Detect which cell encompasses the target text, then output its (X, Y) center coordinate. 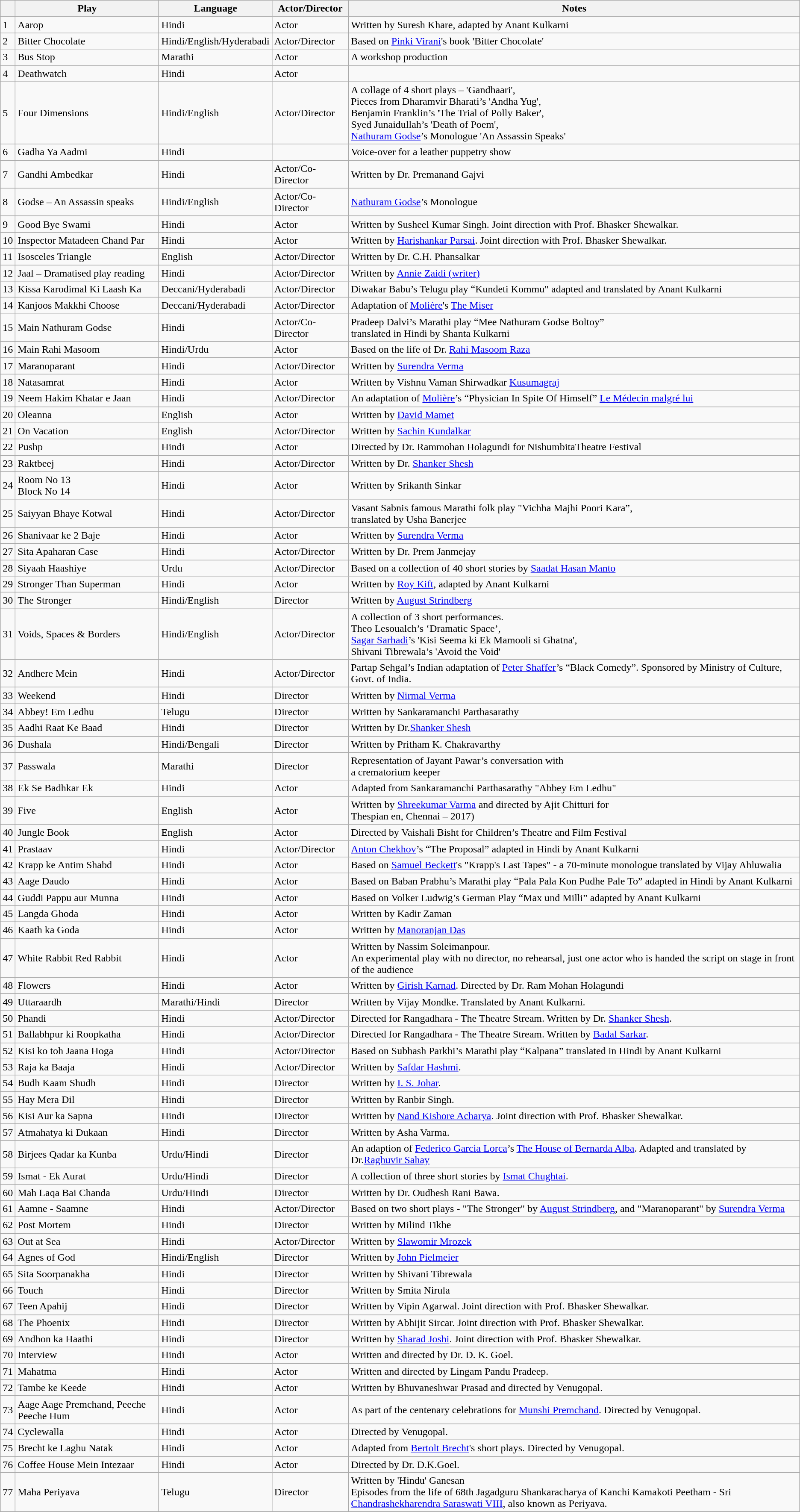
Written by Girish Karnad. Directed by Dr. Ram Mohan Holagundi (574, 986)
22 (8, 447)
Hindi/Urdu (215, 350)
Based on the life of Dr. Rahi Masoom Raza (574, 350)
Written by Kadir Zaman (574, 914)
Good Bye Swami (87, 224)
70 (8, 1355)
Krapp ke Antim Shabd (87, 865)
Siyaah Haashiye (87, 568)
24 (8, 486)
Brecht ke Laghu Natak (87, 1448)
Uttaraardh (87, 1002)
4 (8, 74)
Deathwatch (87, 74)
Flowers (87, 986)
Pradeep Dalvi’s Marathi play “Mee Nathuram Godse Boltoy” translated in Hindi by Shanta Kulkarni (574, 327)
Written by Shivani Tibrewala (574, 1274)
Written by Harishankar Parsai. Joint direction with Prof. Bhasker Shewalkar. (574, 240)
Voids, Spaces & Borders (87, 634)
Written by Dr. C.H. Phansalkar (574, 256)
74 (8, 1432)
Written by Safdar Hashmi. (574, 1067)
Written and directed by Lingam Pandu Pradeep. (574, 1371)
45 (8, 914)
Hay Mera Dil (87, 1099)
Written by Ranbir Singh. (574, 1099)
Touch (87, 1290)
Written by August Strindberg (574, 601)
Coffee House Mein Intezaar (87, 1464)
Agnes of God (87, 1258)
Voice-over for a leather puppetry show (574, 152)
Main Nathuram Godse (87, 327)
Adapted from Bertolt Brecht's short plays. Directed by Venugopal. (574, 1448)
Birjees Qadar ka Kunba (87, 1154)
Based on Baban Prabhu’s Marathi play “Pala Pala Kon Pudhe Pale To” adapted in Hindi by Anant Kulkarni (574, 881)
Based on Subhash Parkhi’s Marathi play “Kalpana” translated in Hindi by Anant Kulkarni (574, 1051)
7 (8, 174)
Post Mortem (87, 1225)
27 (8, 551)
Pushp (87, 447)
Written by Dr.Shanker Shesh (574, 728)
Written by Slawomir Mrozek (574, 1241)
29 (8, 584)
A collection of three short stories by Ismat Chughtai. (574, 1176)
Maranoparant (87, 366)
72 (8, 1388)
Interview (87, 1355)
On Vacation (87, 431)
Kanjoos Makkhi Choose (87, 306)
Main Rahi Masoom (87, 350)
Gandhi Ambedkar (87, 174)
Written by Nand Kishore Acharya. Joint direction with Prof. Bhasker Shewalkar. (574, 1116)
Anton Chekhov’s “The Proposal” adapted in Hindi by Anant Kulkarni (574, 849)
Based on Samuel Beckett's "Krapp's Last Tapes" - a 70-minute monologue translated by Vijay Ahluwalia (574, 865)
Guddi Pappu aur Munna (87, 897)
Kisi Aur ka Sapna (87, 1116)
Aarop (87, 25)
32 (8, 674)
Andhon ka Haathi (87, 1339)
Written by Vipin Agarwal. Joint direction with Prof. Bhasker Shewalkar. (574, 1306)
Dushala (87, 744)
13 (8, 289)
Written by Sankaramanchi Parthasarathy (574, 712)
10 (8, 240)
6 (8, 152)
Based on two short plays - "The Stronger" by August Strindberg, and "Maranoparant" by Surendra Verma (574, 1209)
Maha Periyava (87, 1492)
Based on Pinki Virani's book 'Bitter Chocolate' (574, 41)
An adaption of Federico Garcia Lorca’s The House of Bernarda Alba. Adapted and translated by Dr.Raghuvir Sahay (574, 1154)
Written by Sachin Kundalkar (574, 431)
Based on a collection of 40 short stories by Saadat Hasan Manto (574, 568)
47 (8, 958)
8 (8, 202)
65 (8, 1274)
3 (8, 57)
Written by Milind Tikhe (574, 1225)
Directed by Dr. D.K.Goel. (574, 1464)
Inspector Matadeen Chand Par (87, 240)
40 (8, 832)
11 (8, 256)
2 (8, 41)
12 (8, 273)
Written by Pritham K. Chakravarthy (574, 744)
41 (8, 849)
Urdu (215, 568)
Based on Volker Ludwig’s German Play “Max und Milli” adapted by Anant Kulkarni (574, 897)
16 (8, 350)
33 (8, 696)
Aadhi Raat Ke Baad (87, 728)
5 (8, 113)
67 (8, 1306)
Ballabhpur ki Roopkatha (87, 1035)
Written by Smita Nirula (574, 1290)
Weekend (87, 696)
Written by Dr. Shanker Shesh (574, 463)
25 (8, 513)
Directed for Rangadhara - The Theatre Stream. Written by Dr. Shanker Shesh. (574, 1018)
77 (8, 1492)
Jaal – Dramatised play reading (87, 273)
9 (8, 224)
Aage Daudo (87, 881)
Raktbeej (87, 463)
Atmahatya ki Dukaan (87, 1132)
50 (8, 1018)
18 (8, 382)
A workshop production (574, 57)
59 (8, 1176)
Written by Suresh Khare, adapted by Anant Kulkarni (574, 25)
The Stronger (87, 601)
White Rabbit Red Rabbit (87, 958)
Oleanna (87, 415)
14 (8, 306)
57 (8, 1132)
28 (8, 568)
As part of the centenary celebrations for Munshi Premchand. Directed by Venugopal. (574, 1410)
60 (8, 1192)
Nathuram Godse’s Monologue (574, 202)
61 (8, 1209)
The Phoenix (87, 1323)
Phandi (87, 1018)
Jungle Book (87, 832)
75 (8, 1448)
Room No 13Block No 14 (87, 486)
Adapted from Sankaramanchi Parthasarathy "Abbey Em Ledhu" (574, 788)
39 (8, 811)
Written by Bhuvaneshwar Prasad and directed by Venugopal. (574, 1388)
21 (8, 431)
Ismat - Ek Aurat (87, 1176)
36 (8, 744)
Written by Asha Varma. (574, 1132)
Marathi/Hindi (215, 1002)
Budh Kaam Shudh (87, 1083)
Prastaav (87, 849)
Aage Aage Premchand, Peeche Peeche Hum (87, 1410)
31 (8, 634)
Kaath ka Goda (87, 930)
Written by Manoranjan Das (574, 930)
Written by Dr. Premanand Gajvi (574, 174)
Aamne - Saamne (87, 1209)
52 (8, 1051)
Written by John Pielmeier (574, 1258)
42 (8, 865)
63 (8, 1241)
Mahatma (87, 1371)
68 (8, 1323)
Written by Roy Kift, adapted by Anant Kulkarni (574, 584)
Play (87, 9)
Hindi/English/Hyderabadi (215, 41)
Saiyyan Bhaye Kotwal (87, 513)
Passwala (87, 766)
Written and directed by Dr. D. K. Goel. (574, 1355)
Tambe ke Keede (87, 1388)
Ek Se Badhkar Ek (87, 788)
19 (8, 398)
53 (8, 1067)
58 (8, 1154)
62 (8, 1225)
Adaptation of Molière's The Miser (574, 306)
30 (8, 601)
Sita Soorpanakha (87, 1274)
71 (8, 1371)
Written by Srikanth Sinkar (574, 486)
Directed for Rangadhara - The Theatre Stream. Written by Badal Sarkar. (574, 1035)
Written by Dr. Prem Janmejay (574, 551)
Bitter Chocolate (87, 41)
An adaptation of Molière’s “Physician In Spite Of Himself” Le Médecin malgré lui (574, 398)
Partap Sehgal’s Indian adaptation of Peter Shaffer’s “Black Comedy”. Sponsored by Ministry of Culture, Govt. of India. (574, 674)
Directed by Venugopal. (574, 1432)
73 (8, 1410)
Natasamrat (87, 382)
Written by Abhijit Sircar. Joint direction with Prof. Bhasker Shewalkar. (574, 1323)
Bus Stop (87, 57)
Hindi/Bengali (215, 744)
51 (8, 1035)
Shanivaar ke 2 Baje (87, 535)
Written by Susheel Kumar Singh. Joint direction with Prof. Bhasker Shewalkar. (574, 224)
Langda Ghoda (87, 914)
Written by Vijay Mondke. Translated by Anant Kulkarni. (574, 1002)
Language (215, 9)
66 (8, 1290)
Five (87, 811)
Gadha Ya Aadmi (87, 152)
Notes (574, 9)
49 (8, 1002)
Kisi ko toh Jaana Hoga (87, 1051)
Written by Sharad Joshi. Joint direction with Prof. Bhasker Shewalkar. (574, 1339)
Written by David Mamet (574, 415)
Written by I. S. Johar. (574, 1083)
Neem Hakim Khatar e Jaan (87, 398)
76 (8, 1464)
23 (8, 463)
Written by Annie Zaidi (writer) (574, 273)
64 (8, 1258)
26 (8, 535)
Written by Dr. Oudhesh Rani Bawa. (574, 1192)
Written by Vishnu Vaman Shirwadkar Kusumagraj (574, 382)
Raja ka Baaja (87, 1067)
Kissa Karodimal Ki Laash Ka (87, 289)
Godse – An Assassin speaks (87, 202)
Written by Nirmal Verma (574, 696)
Isosceles Triangle (87, 256)
48 (8, 986)
Teen Apahij (87, 1306)
38 (8, 788)
34 (8, 712)
Directed by Dr. Rammohan Holagundi for NishumbitaTheatre Festival (574, 447)
46 (8, 930)
56 (8, 1116)
20 (8, 415)
15 (8, 327)
Sita Apaharan Case (87, 551)
Andhere Mein (87, 674)
54 (8, 1083)
Abbey! Em Ledhu (87, 712)
44 (8, 897)
37 (8, 766)
Out at Sea (87, 1241)
43 (8, 881)
Cyclewalla (87, 1432)
Mah Laqa Bai Chanda (87, 1192)
Vasant Sabnis famous Marathi folk play "Vichha Majhi Poori Kara”, translated by Usha Banerjee (574, 513)
69 (8, 1339)
1 (8, 25)
Stronger Than Superman (87, 584)
Directed by Vaishali Bisht for Children’s Theatre and Film Festival (574, 832)
Written by Shreekumar Varma and directed by Ajit Chitturi for Thespian en, Chennai – 2017) (574, 811)
Representation of Jayant Pawar’s conversation with a crematorium keeper (574, 766)
Four Dimensions (87, 113)
35 (8, 728)
55 (8, 1099)
Diwakar Babu’s Telugu play “Kundeti Kommu" adapted and translated by Anant Kulkarni (574, 289)
17 (8, 366)
